Search for the cell housing the specified text and yield its [x, y] center coordinate. 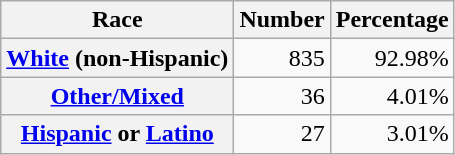
4.01% [392, 96]
36 [282, 96]
3.01% [392, 134]
Percentage [392, 20]
92.98% [392, 58]
White (non-Hispanic) [118, 58]
Race [118, 20]
835 [282, 58]
Number [282, 20]
27 [282, 134]
Other/Mixed [118, 96]
Hispanic or Latino [118, 134]
